From the cell containing the given text, extract its center point as [x, y] coordinate. 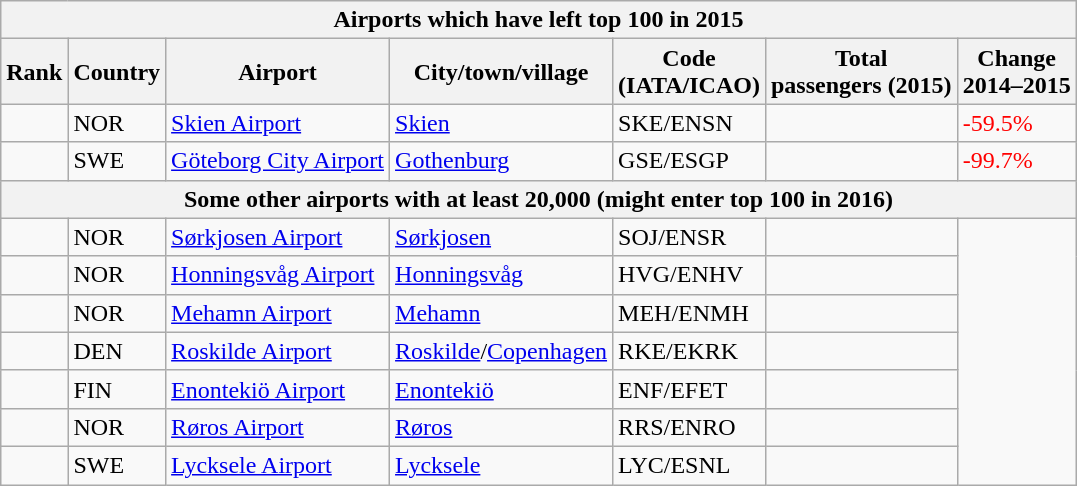
Mehamn [502, 313]
-99.7% [1016, 161]
Enontekiö Airport [278, 389]
MEH/ENMH [690, 313]
Røros Airport [278, 427]
GSE/ESGP [690, 161]
Honningsvåg Airport [278, 275]
Skien Airport [278, 123]
Roskilde/Copenhagen [502, 351]
Honningsvåg [502, 275]
Skien [502, 123]
SOJ/ENSR [690, 237]
RKE/EKRK [690, 351]
City/town/village [502, 72]
FIN [117, 389]
Lycksele Airport [278, 465]
DEN [117, 351]
Gothenburg [502, 161]
Airport [278, 72]
Rank [34, 72]
Sørkjosen Airport [278, 237]
Country [117, 72]
-59.5% [1016, 123]
Totalpassengers (2015) [861, 72]
Mehamn Airport [278, 313]
Göteborg City Airport [278, 161]
Some other airports with at least 20,000 (might enter top 100 in 2016) [538, 199]
SKE/ENSN [690, 123]
Roskilde Airport [278, 351]
Sørkjosen [502, 237]
Enontekiö [502, 389]
ENF/EFET [690, 389]
Airports which have left top 100 in 2015 [538, 20]
HVG/ENHV [690, 275]
LYC/ESNL [690, 465]
Røros [502, 427]
RRS/ENRO [690, 427]
Change2014–2015 [1016, 72]
Lycksele [502, 465]
Code(IATA/ICAO) [690, 72]
